Provide the (x, y) coordinate of the cell's center where the given text is located.  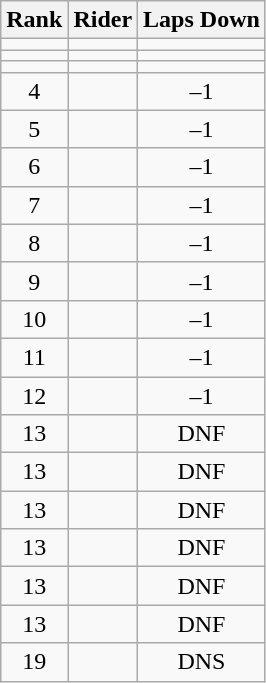
10 (34, 319)
19 (34, 662)
Rider (103, 20)
12 (34, 395)
DNS (202, 662)
7 (34, 205)
Laps Down (202, 20)
11 (34, 357)
8 (34, 243)
6 (34, 167)
5 (34, 129)
Rank (34, 20)
4 (34, 91)
9 (34, 281)
